Search for the cell housing the specified text and yield its [x, y] center coordinate. 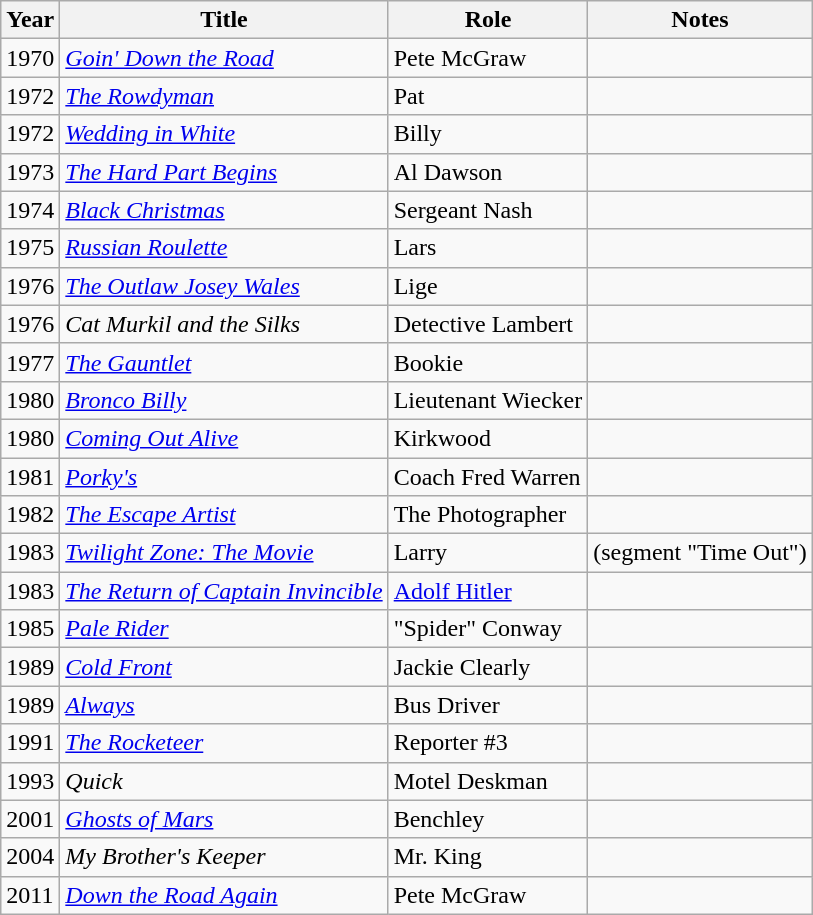
Notes [700, 20]
Lieutenant Wiecker [488, 400]
Coming Out Alive [224, 438]
Adolf Hitler [488, 591]
Pat [488, 96]
The Escape Artist [224, 515]
Wedding in White [224, 134]
Coach Fred Warren [488, 477]
Title [224, 20]
Detective Lambert [488, 324]
Motel Deskman [488, 781]
Goin' Down the Road [224, 58]
The Photographer [488, 515]
Year [30, 20]
Jackie Clearly [488, 667]
The Return of Captain Invincible [224, 591]
Down the Road Again [224, 895]
The Outlaw Josey Wales [224, 286]
1985 [30, 629]
The Rowdyman [224, 96]
Role [488, 20]
Benchley [488, 819]
Billy [488, 134]
Bookie [488, 362]
Cold Front [224, 667]
Russian Roulette [224, 248]
The Hard Part Begins [224, 172]
Twilight Zone: The Movie [224, 553]
2004 [30, 857]
Lige [488, 286]
2001 [30, 819]
Larry [488, 553]
1982 [30, 515]
1991 [30, 743]
2011 [30, 895]
Ghosts of Mars [224, 819]
1981 [30, 477]
Black Christmas [224, 210]
The Gauntlet [224, 362]
Quick [224, 781]
"Spider" Conway [488, 629]
Porky's [224, 477]
1974 [30, 210]
Mr. King [488, 857]
The Rocketeer [224, 743]
Bus Driver [488, 705]
Sergeant Nash [488, 210]
(segment "Time Out") [700, 553]
1977 [30, 362]
1993 [30, 781]
Always [224, 705]
My Brother's Keeper [224, 857]
Kirkwood [488, 438]
Cat Murkil and the Silks [224, 324]
Pale Rider [224, 629]
1970 [30, 58]
Lars [488, 248]
1975 [30, 248]
Al Dawson [488, 172]
Reporter #3 [488, 743]
1973 [30, 172]
Bronco Billy [224, 400]
